From the cell containing the given text, extract its center point as [x, y] coordinate. 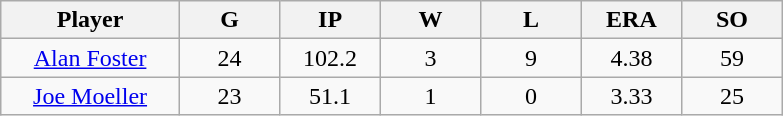
9 [531, 58]
SO [732, 20]
IP [330, 20]
23 [229, 96]
3 [430, 58]
3.33 [631, 96]
W [430, 20]
G [229, 20]
Player [90, 20]
25 [732, 96]
L [531, 20]
51.1 [330, 96]
Joe Moeller [90, 96]
102.2 [330, 58]
24 [229, 58]
4.38 [631, 58]
Alan Foster [90, 58]
59 [732, 58]
ERA [631, 20]
0 [531, 96]
1 [430, 96]
